Pinpoint the cell where the given text exists, returning its (X, Y) midpoint coordinate. 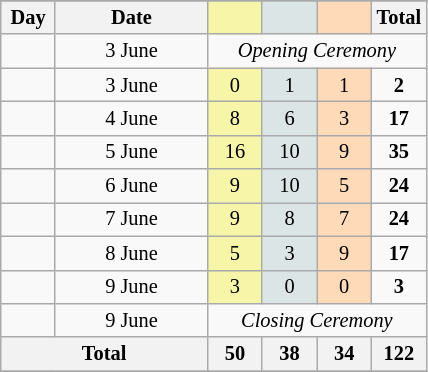
5 June (131, 152)
6 June (131, 186)
50 (236, 354)
7 (344, 219)
4 June (131, 118)
8 June (131, 253)
16 (236, 152)
Opening Ceremony (318, 51)
2 (400, 85)
Day (28, 17)
6 (290, 118)
Date (131, 17)
122 (400, 354)
34 (344, 354)
38 (290, 354)
Closing Ceremony (318, 320)
35 (400, 152)
7 June (131, 219)
